Return (x, y) of the center of cell containing provided text 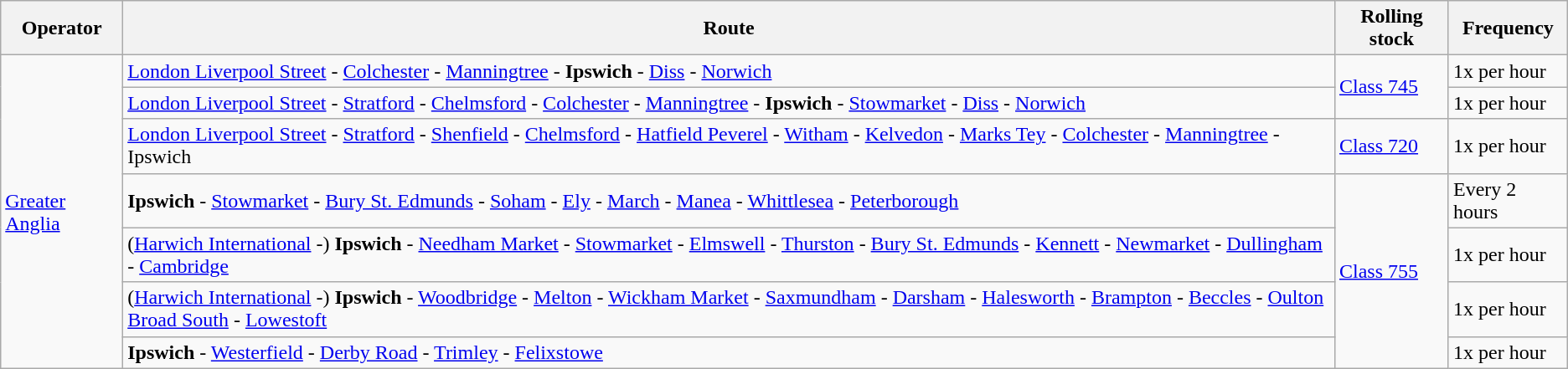
London Liverpool Street - Colchester - Manningtree - Ipswich - Diss - Norwich (729, 71)
Ipswich - Westerfield - Derby Road - Trimley - Felixstowe (729, 352)
London Liverpool Street - Stratford - Chelmsford - Colchester - Manningtree - Ipswich - Stowmarket - Diss - Norwich (729, 103)
Class 720 (1391, 146)
Route (729, 28)
Operator (62, 28)
Ipswich - Stowmarket - Bury St. Edmunds - Soham - Ely - March - Manea - Whittlesea - Peterborough (729, 201)
Greater Anglia (62, 212)
Class 745 (1391, 87)
Every 2 hours (1508, 201)
Frequency (1508, 28)
Rolling stock (1391, 28)
London Liverpool Street - Stratford - Shenfield - Chelmsford - Hatfield Peverel - Witham - Kelvedon - Marks Tey - Colchester - Manningtree - Ipswich (729, 146)
Class 755 (1391, 271)
